Capture the cell that displays the provided text and extract its (x, y) central coordinate. 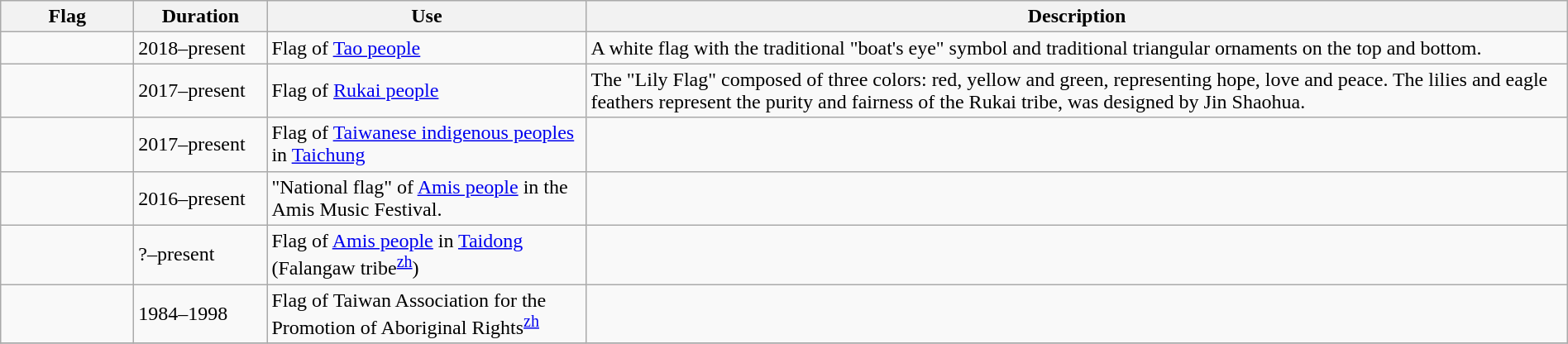
Duration (200, 17)
"National flag" of Amis people in the Amis Music Festival. (427, 198)
Flag of Amis people in Taidong (Falangaw tribezh) (427, 255)
1984–1998 (200, 314)
Flag of Rukai people (427, 91)
?–present (200, 255)
Flag of Tao people (427, 48)
2018–present (200, 48)
Use (427, 17)
Flag of Taiwanese indigenous peoples in Taichung (427, 144)
Flag of Taiwan Association for the Promotion of Aboriginal Rightszh (427, 314)
Flag (68, 17)
A white flag with the traditional "boat's eye" symbol and traditional triangular ornaments on the top and bottom. (1077, 48)
Description (1077, 17)
2016–present (200, 198)
